Return (x, y) of the center of cell containing provided text 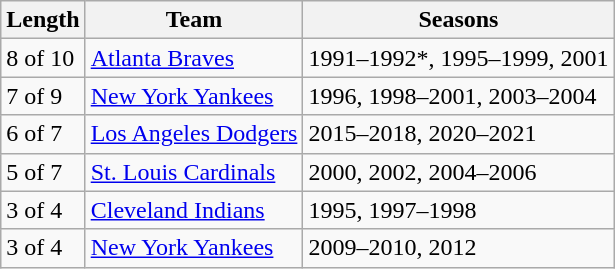
Seasons (458, 20)
St. Louis Cardinals (194, 172)
Team (194, 20)
1996, 1998–2001, 2003–2004 (458, 96)
1991–1992*, 1995–1999, 2001 (458, 58)
6 of 7 (43, 134)
Cleveland Indians (194, 210)
5 of 7 (43, 172)
2000, 2002, 2004–2006 (458, 172)
Length (43, 20)
Los Angeles Dodgers (194, 134)
1995, 1997–1998 (458, 210)
7 of 9 (43, 96)
2015–2018, 2020–2021 (458, 134)
Atlanta Braves (194, 58)
2009–2010, 2012 (458, 248)
8 of 10 (43, 58)
